Locate the cell with the specified text and output its (x, y) center coordinate. 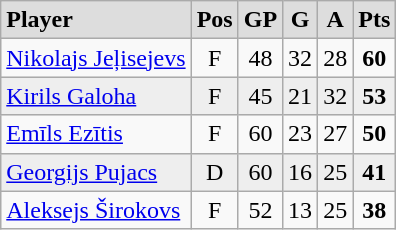
Aleksejs Širokovs (96, 210)
D (214, 172)
Emīls Ezītis (96, 134)
Kirils Galoha (96, 96)
Georgijs Pujacs (96, 172)
45 (260, 96)
Pos (214, 20)
38 (374, 210)
28 (336, 58)
23 (300, 134)
21 (300, 96)
13 (300, 210)
50 (374, 134)
GP (260, 20)
A (336, 20)
48 (260, 58)
Nikolajs Jeļisejevs (96, 58)
Player (96, 20)
16 (300, 172)
41 (374, 172)
27 (336, 134)
53 (374, 96)
G (300, 20)
Pts (374, 20)
52 (260, 210)
